Provide the [x, y] coordinate of the cell's center where the given text is located.  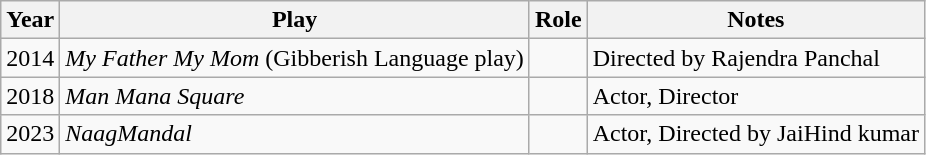
NaagMandal [295, 134]
Directed by Rajendra Panchal [756, 58]
My Father My Mom (Gibberish Language play) [295, 58]
Actor, Director [756, 96]
Notes [756, 20]
Actor, Directed by JaiHind kumar [756, 134]
2014 [30, 58]
2018 [30, 96]
Man Mana Square [295, 96]
Year [30, 20]
2023 [30, 134]
Role [558, 20]
Play [295, 20]
